From the cell containing the given text, extract its center point as (x, y) coordinate. 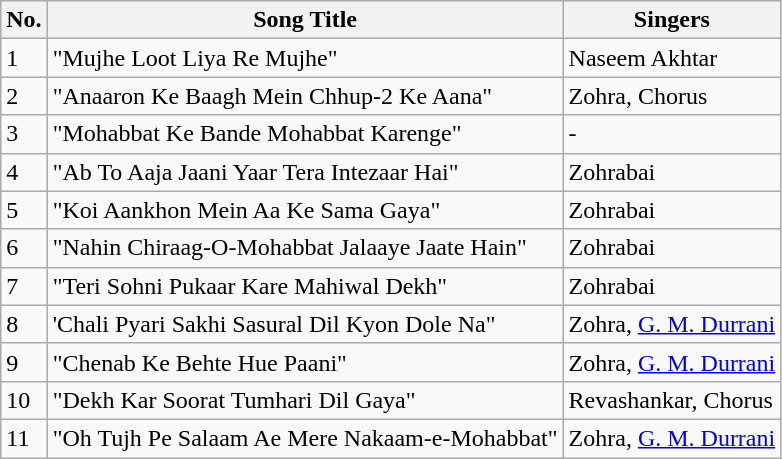
"Koi Aankhon Mein Aa Ke Sama Gaya" (305, 210)
Song Title (305, 20)
10 (24, 400)
- (672, 134)
"Mujhe Loot Liya Re Mujhe" (305, 58)
1 (24, 58)
"Mohabbat Ke Bande Mohabbat Karenge" (305, 134)
11 (24, 438)
6 (24, 248)
3 (24, 134)
Revashankar, Chorus (672, 400)
8 (24, 324)
7 (24, 286)
4 (24, 172)
"Oh Tujh Pe Salaam Ae Mere Nakaam-e-Mohabbat" (305, 438)
Naseem Akhtar (672, 58)
"Ab To Aaja Jaani Yaar Tera Intezaar Hai" (305, 172)
2 (24, 96)
"Chenab Ke Behte Hue Paani" (305, 362)
9 (24, 362)
"Dekh Kar Soorat Tumhari Dil Gaya" (305, 400)
5 (24, 210)
Zohra, Chorus (672, 96)
Singers (672, 20)
No. (24, 20)
'Chali Pyari Sakhi Sasural Dil Kyon Dole Na" (305, 324)
"Teri Sohni Pukaar Kare Mahiwal Dekh" (305, 286)
"Anaaron Ke Baagh Mein Chhup-2 Ke Aana" (305, 96)
"Nahin Chiraag-O-Mohabbat Jalaaye Jaate Hain" (305, 248)
